Search for the cell housing the specified text and yield its [X, Y] center coordinate. 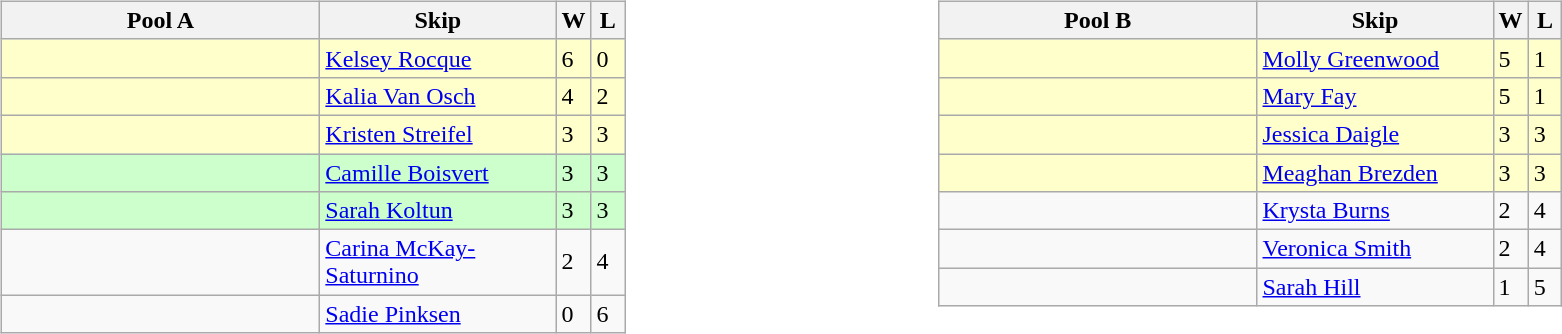
Pool A [160, 20]
Kristen Streifel [438, 134]
Krysta Burns [1375, 211]
Sarah Hill [1375, 287]
Meaghan Brezden [1375, 173]
Jessica Daigle [1375, 134]
Sarah Koltun [438, 211]
Molly Greenwood [1375, 58]
Kelsey Rocque [438, 58]
Kalia Van Osch [438, 96]
Veronica Smith [1375, 249]
Pool B [1098, 20]
Carina McKay-Saturnino [438, 262]
Camille Boisvert [438, 173]
Sadie Pinksen [438, 314]
Mary Fay [1375, 96]
